Capture the cell that displays the provided text and extract its (X, Y) central coordinate. 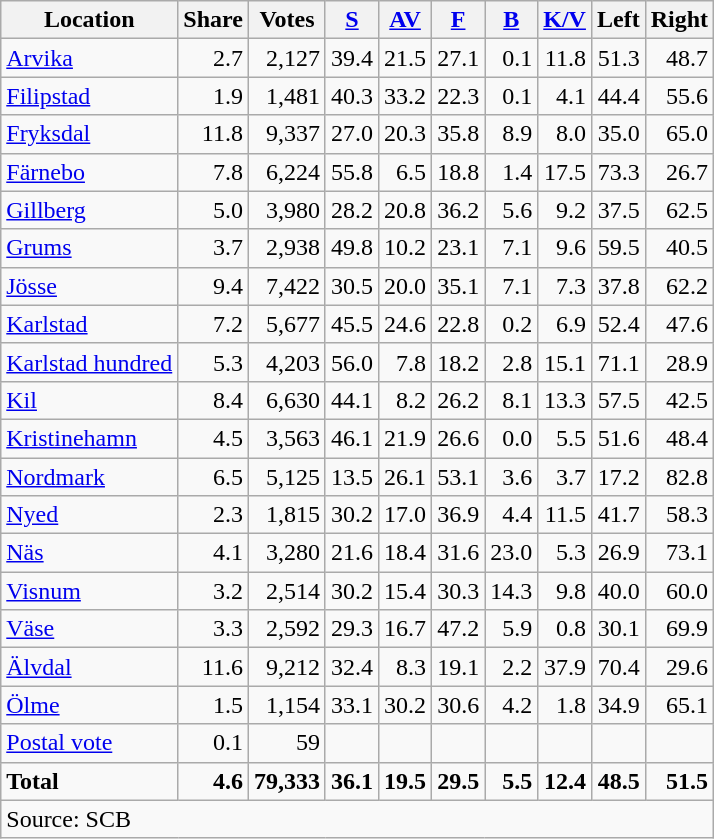
18.8 (458, 172)
0.8 (565, 629)
37.5 (618, 210)
13.3 (565, 400)
Jösse (90, 286)
11.6 (214, 667)
Location (90, 20)
5.6 (512, 210)
35.8 (458, 134)
9.8 (565, 591)
Right (679, 20)
Nordmark (90, 477)
17.2 (618, 477)
4.2 (512, 705)
Kil (90, 400)
1.8 (565, 705)
42.5 (679, 400)
47.2 (458, 629)
44.4 (618, 96)
9.6 (565, 248)
1,154 (286, 705)
46.1 (352, 438)
Karlstad (90, 324)
40.5 (679, 248)
37.8 (618, 286)
16.7 (406, 629)
Filipstad (90, 96)
35.0 (618, 134)
20.0 (406, 286)
3.2 (214, 591)
51.3 (618, 58)
Kristinehamn (90, 438)
70.4 (618, 667)
Karlstad hundred (90, 362)
1.9 (214, 96)
34.9 (618, 705)
40.3 (352, 96)
8.4 (214, 400)
24.6 (406, 324)
2,514 (286, 591)
1.5 (214, 705)
2,127 (286, 58)
Nyed (90, 515)
5,125 (286, 477)
AV (406, 20)
39.4 (352, 58)
60.0 (679, 591)
Share (214, 20)
21.5 (406, 58)
7.3 (565, 286)
55.6 (679, 96)
22.3 (458, 96)
1.4 (512, 172)
14.3 (512, 591)
29.5 (458, 781)
48.5 (618, 781)
3,280 (286, 553)
53.1 (458, 477)
20.3 (406, 134)
59.5 (618, 248)
8.9 (512, 134)
4.5 (214, 438)
57.5 (618, 400)
36.9 (458, 515)
69.9 (679, 629)
71.1 (618, 362)
30.6 (458, 705)
6.9 (565, 324)
7,422 (286, 286)
30.5 (352, 286)
Ölme (90, 705)
44.1 (352, 400)
4.4 (512, 515)
18.2 (458, 362)
17.5 (565, 172)
8.1 (512, 400)
41.7 (618, 515)
2.2 (512, 667)
Älvdal (90, 667)
Total (90, 781)
0.0 (512, 438)
48.4 (679, 438)
3.6 (512, 477)
15.4 (406, 591)
30.1 (618, 629)
13.5 (352, 477)
73.3 (618, 172)
7.2 (214, 324)
5.9 (512, 629)
55.8 (352, 172)
3,563 (286, 438)
1,481 (286, 96)
82.8 (679, 477)
F (458, 20)
3.3 (214, 629)
23.0 (512, 553)
21.9 (406, 438)
47.6 (679, 324)
18.4 (406, 553)
45.5 (352, 324)
3,980 (286, 210)
10.2 (406, 248)
B (512, 20)
27.1 (458, 58)
65.1 (679, 705)
20.8 (406, 210)
36.2 (458, 210)
2.7 (214, 58)
79,333 (286, 781)
8.0 (565, 134)
22.8 (458, 324)
28.9 (679, 362)
51.5 (679, 781)
2.8 (512, 362)
58.3 (679, 515)
51.6 (618, 438)
28.2 (352, 210)
56.0 (352, 362)
17.0 (406, 515)
8.3 (406, 667)
40.0 (618, 591)
4,203 (286, 362)
12.4 (565, 781)
Postal vote (90, 743)
35.1 (458, 286)
48.7 (679, 58)
23.1 (458, 248)
73.1 (679, 553)
33.2 (406, 96)
9.2 (565, 210)
4.6 (214, 781)
Votes (286, 20)
15.1 (565, 362)
Fryksdal (90, 134)
59 (286, 743)
Source: SCB (358, 819)
Arvika (90, 58)
33.1 (352, 705)
2,592 (286, 629)
5,677 (286, 324)
49.8 (352, 248)
52.4 (618, 324)
29.3 (352, 629)
19.1 (458, 667)
9,337 (286, 134)
30.3 (458, 591)
2.3 (214, 515)
65.0 (679, 134)
29.6 (679, 667)
Färnebo (90, 172)
1,815 (286, 515)
Väse (90, 629)
19.5 (406, 781)
5.0 (214, 210)
2,938 (286, 248)
21.6 (352, 553)
8.2 (406, 400)
Näs (90, 553)
62.5 (679, 210)
9.4 (214, 286)
Grums (90, 248)
27.0 (352, 134)
Left (618, 20)
0.2 (512, 324)
26.1 (406, 477)
31.6 (458, 553)
26.9 (618, 553)
26.7 (679, 172)
Gillberg (90, 210)
K/V (565, 20)
62.2 (679, 286)
37.9 (565, 667)
Visnum (90, 591)
32.4 (352, 667)
9,212 (286, 667)
6,224 (286, 172)
11.5 (565, 515)
6,630 (286, 400)
26.6 (458, 438)
26.2 (458, 400)
S (352, 20)
36.1 (352, 781)
